Provide the (x, y) coordinate of the cell's center where the given text is located.  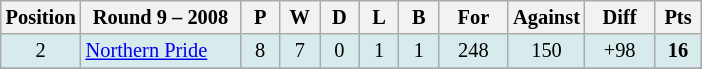
7 (300, 51)
Position (41, 17)
Against (546, 17)
Diff (620, 17)
B (419, 17)
P (260, 17)
150 (546, 51)
Northern Pride (161, 51)
8 (260, 51)
0 (340, 51)
Pts (678, 17)
Round 9 – 2008 (161, 17)
W (300, 17)
2 (41, 51)
+98 (620, 51)
16 (678, 51)
D (340, 17)
248 (474, 51)
L (379, 17)
For (474, 17)
